Extract the [X, Y] coordinate from the center of the cell holding the provided text.  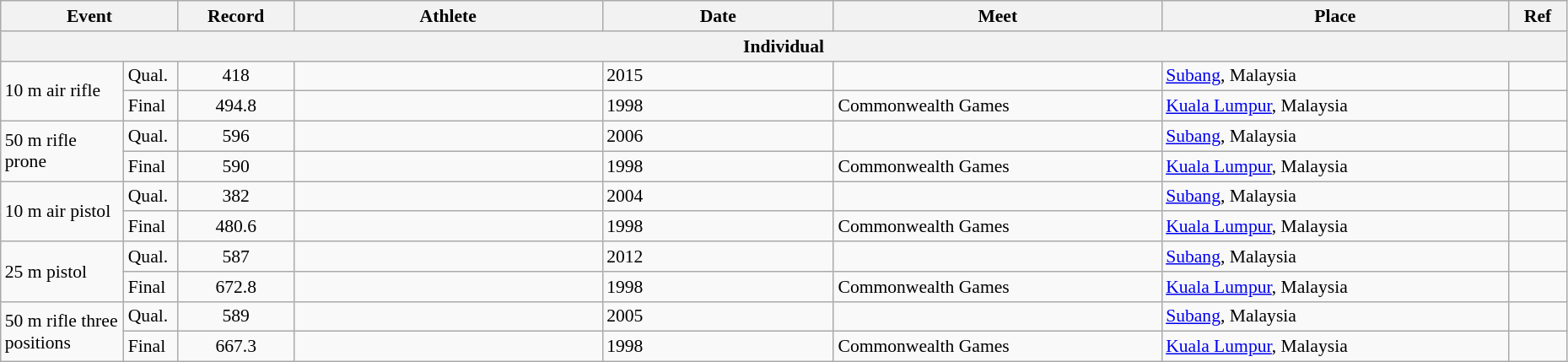
589 [236, 316]
10 m air pistol [62, 211]
2012 [718, 257]
382 [236, 197]
Date [718, 16]
Ref [1538, 16]
596 [236, 137]
10 m air rifle [62, 91]
590 [236, 166]
50 m rifle three positions [62, 331]
50 m rifle prone [62, 152]
Place [1335, 16]
Athlete [448, 16]
480.6 [236, 227]
Record [236, 16]
494.8 [236, 106]
2006 [718, 137]
Event [89, 16]
672.8 [236, 287]
25 m pistol [62, 272]
587 [236, 257]
Meet [997, 16]
667.3 [236, 347]
2015 [718, 76]
Individual [784, 46]
2005 [718, 316]
418 [236, 76]
2004 [718, 197]
